Locate the cell with the specified text and output its (x, y) center coordinate. 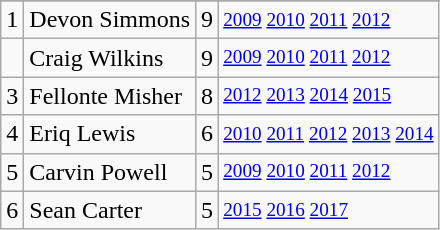
1 (12, 20)
2012 2013 2014 2015 (329, 96)
Devon Simmons (110, 20)
Carvin Powell (110, 172)
Craig Wilkins (110, 58)
8 (208, 96)
Sean Carter (110, 210)
Eriq Lewis (110, 134)
3 (12, 96)
2010 2011 2012 2013 2014 (329, 134)
4 (12, 134)
2015 2016 2017 (329, 210)
Fellonte Misher (110, 96)
